Pinpoint the cell where the given text exists, returning its (X, Y) midpoint coordinate. 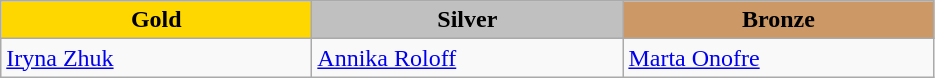
Annika Roloff (468, 58)
Iryna Zhuk (156, 58)
Bronze (778, 20)
Gold (156, 20)
Silver (468, 20)
Marta Onofre (778, 58)
